Pinpoint the cell where the given text exists, returning its (x, y) midpoint coordinate. 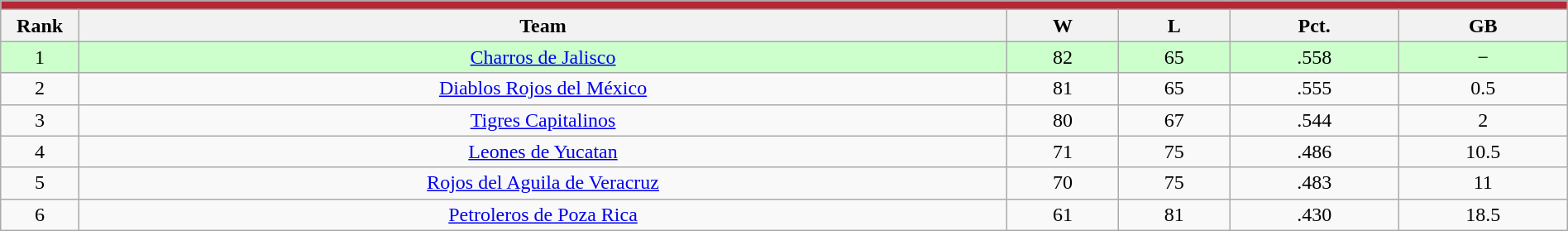
Charros de Jalisco (543, 57)
Diablos Rojos del México (543, 89)
Rojos del Aguila de Veracruz (543, 183)
5 (40, 183)
70 (1064, 183)
.483 (1314, 183)
GB (1483, 26)
6 (40, 214)
10.5 (1483, 152)
.430 (1314, 214)
4 (40, 152)
Petroleros de Poza Rica (543, 214)
3 (40, 120)
Pct. (1314, 26)
0.5 (1483, 89)
.486 (1314, 152)
61 (1064, 214)
71 (1064, 152)
Tigres Capitalinos (543, 120)
1 (40, 57)
Rank (40, 26)
W (1064, 26)
Team (543, 26)
.544 (1314, 120)
Leones de Yucatan (543, 152)
82 (1064, 57)
11 (1483, 183)
.558 (1314, 57)
.555 (1314, 89)
67 (1174, 120)
− (1483, 57)
L (1174, 26)
18.5 (1483, 214)
80 (1064, 120)
